Locate the cell with the specified text and output its [X, Y] center coordinate. 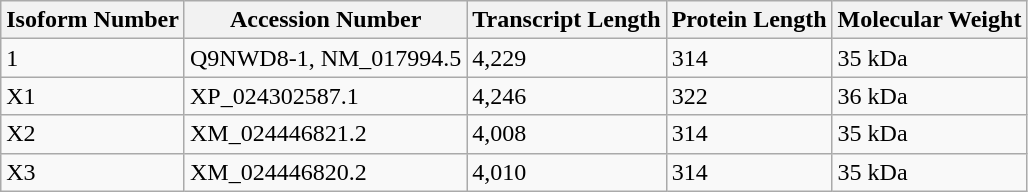
36 kDa [930, 96]
Accession Number [325, 20]
322 [749, 96]
Q9NWD8-1, NM_017994.5 [325, 58]
4,010 [566, 172]
Isoform Number [93, 20]
XP_024302587.1 [325, 96]
X2 [93, 134]
1 [93, 58]
4,246 [566, 96]
XM_024446821.2 [325, 134]
X3 [93, 172]
XM_024446820.2 [325, 172]
X1 [93, 96]
Protein Length [749, 20]
Transcript Length [566, 20]
Molecular Weight [930, 20]
4,008 [566, 134]
4,229 [566, 58]
